Pinpoint the cell where the given text exists, returning its (X, Y) midpoint coordinate. 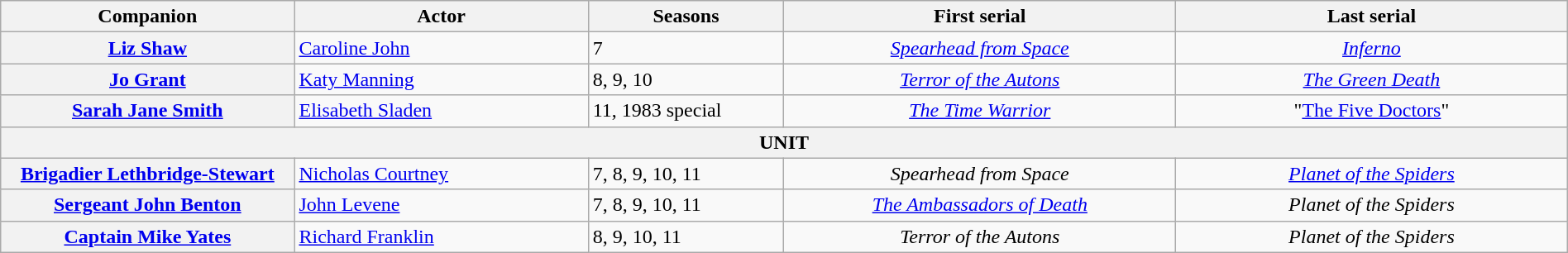
Companion (147, 17)
The Time Warrior (980, 111)
First serial (980, 17)
Nicholas Courtney (442, 174)
The Green Death (1372, 79)
Caroline John (442, 48)
Katy Manning (442, 79)
7 (686, 48)
Liz Shaw (147, 48)
"The Five Doctors" (1372, 111)
Brigadier Lethbridge-Stewart (147, 174)
8, 9, 10 (686, 79)
Jo Grant (147, 79)
Inferno (1372, 48)
8, 9, 10, 11 (686, 236)
Seasons (686, 17)
The Ambassadors of Death (980, 205)
Elisabeth Sladen (442, 111)
Actor (442, 17)
Sarah Jane Smith (147, 111)
Sergeant John Benton (147, 205)
Last serial (1372, 17)
UNIT (784, 142)
Richard Franklin (442, 236)
Captain Mike Yates (147, 236)
11, 1983 special (686, 111)
John Levene (442, 205)
